Provide the [x, y] coordinate of the cell's center where the given text is located.  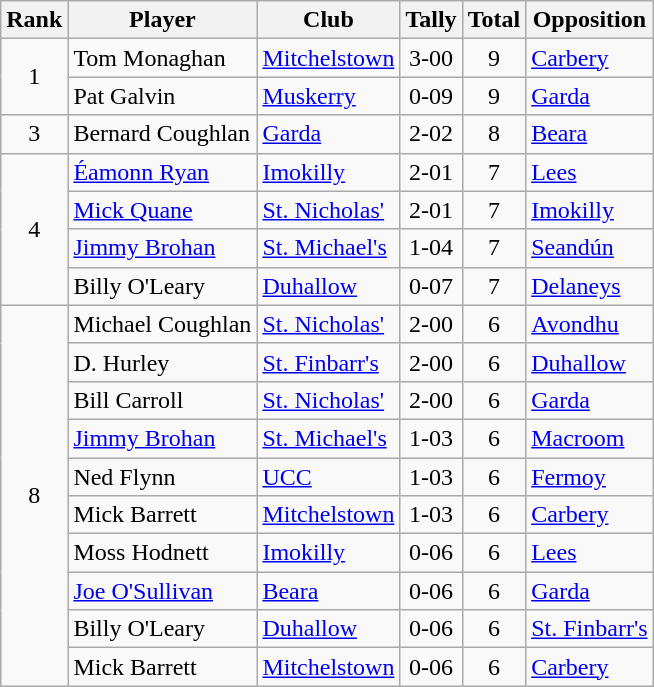
1 [34, 77]
Tom Monaghan [162, 58]
Seandún [590, 248]
4 [34, 229]
Bill Carroll [162, 400]
Fermoy [590, 477]
Muskerry [328, 96]
3 [34, 134]
Rank [34, 20]
UCC [328, 477]
Joe O'Sullivan [162, 591]
Ned Flynn [162, 477]
Opposition [590, 20]
0-09 [431, 96]
Player [162, 20]
Moss Hodnett [162, 553]
Club [328, 20]
2-02 [431, 134]
Bernard Coughlan [162, 134]
Total [494, 20]
Michael Coughlan [162, 324]
Éamonn Ryan [162, 172]
Delaneys [590, 286]
0-07 [431, 286]
D. Hurley [162, 362]
Pat Galvin [162, 96]
3-00 [431, 58]
Macroom [590, 438]
1-04 [431, 248]
Mick Quane [162, 210]
Avondhu [590, 324]
Tally [431, 20]
